Capture the cell that displays the provided text and extract its (x, y) central coordinate. 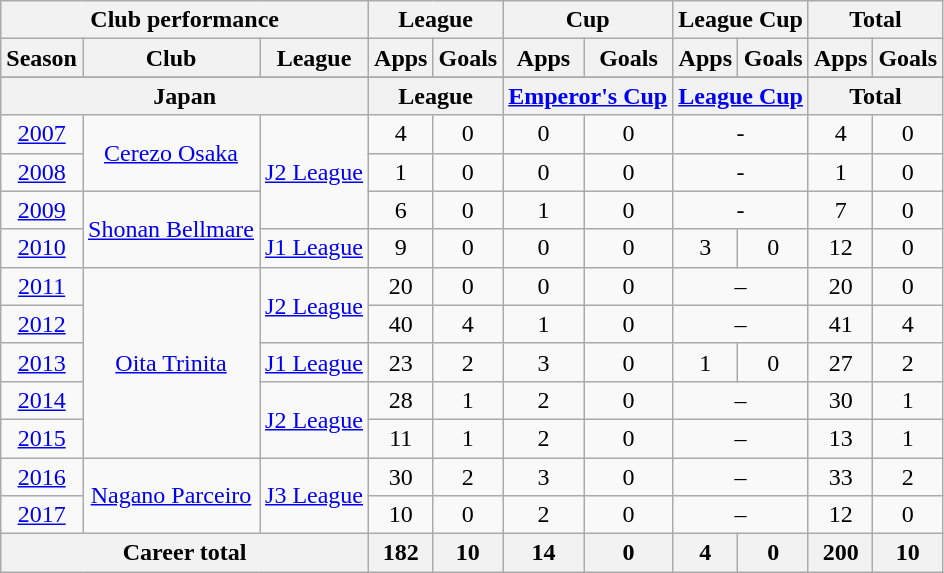
2016 (42, 477)
40 (401, 324)
7 (840, 210)
200 (840, 553)
Nagano Parceiro (170, 496)
Season (42, 58)
Oita Trinita (170, 362)
33 (840, 477)
182 (401, 553)
28 (401, 400)
Shonan Bellmare (170, 229)
27 (840, 362)
9 (401, 248)
Career total (185, 553)
2011 (42, 286)
41 (840, 324)
2007 (42, 134)
2013 (42, 362)
Cerezo Osaka (170, 153)
Japan (185, 96)
2009 (42, 210)
J3 League (314, 496)
2010 (42, 248)
2012 (42, 324)
14 (544, 553)
2008 (42, 172)
Emperor's Cup (588, 96)
Cup (588, 20)
Club performance (185, 20)
23 (401, 362)
11 (401, 438)
6 (401, 210)
Club (170, 58)
2017 (42, 515)
2015 (42, 438)
13 (840, 438)
2014 (42, 400)
